Locate the cell with the specified text and output its (x, y) center coordinate. 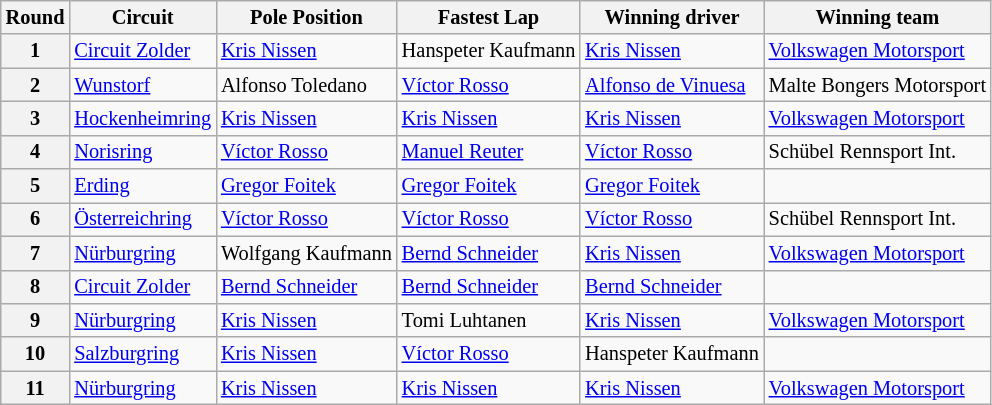
5 (36, 186)
Hockenheimring (142, 118)
Wunstorf (142, 85)
4 (36, 152)
Wolfgang Kaufmann (306, 253)
8 (36, 287)
Malte Bongers Motorsport (878, 85)
Fastest Lap (488, 17)
11 (36, 388)
3 (36, 118)
2 (36, 85)
Winning driver (672, 17)
Round (36, 17)
Erding (142, 186)
10 (36, 354)
Alfonso de Vinuesa (672, 85)
Manuel Reuter (488, 152)
Tomi Luhtanen (488, 320)
Österreichring (142, 219)
Circuit (142, 17)
Alfonso Toledano (306, 85)
7 (36, 253)
1 (36, 51)
Winning team (878, 17)
Salzburgring (142, 354)
6 (36, 219)
Pole Position (306, 17)
9 (36, 320)
Norisring (142, 152)
